Determine the (X, Y) coordinate at the center of the cell enclosing the given text.  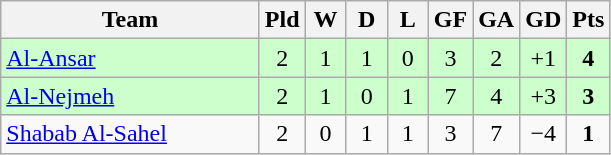
W (326, 20)
Team (130, 20)
+3 (544, 96)
+1 (544, 58)
GA (496, 20)
GF (450, 20)
Pts (588, 20)
GD (544, 20)
L (408, 20)
Shabab Al-Sahel (130, 134)
Al-Nejmeh (130, 96)
Al-Ansar (130, 58)
D (366, 20)
Pld (282, 20)
−4 (544, 134)
